For the text-containing cell, return its midpoint in (x, y) coordinate format. 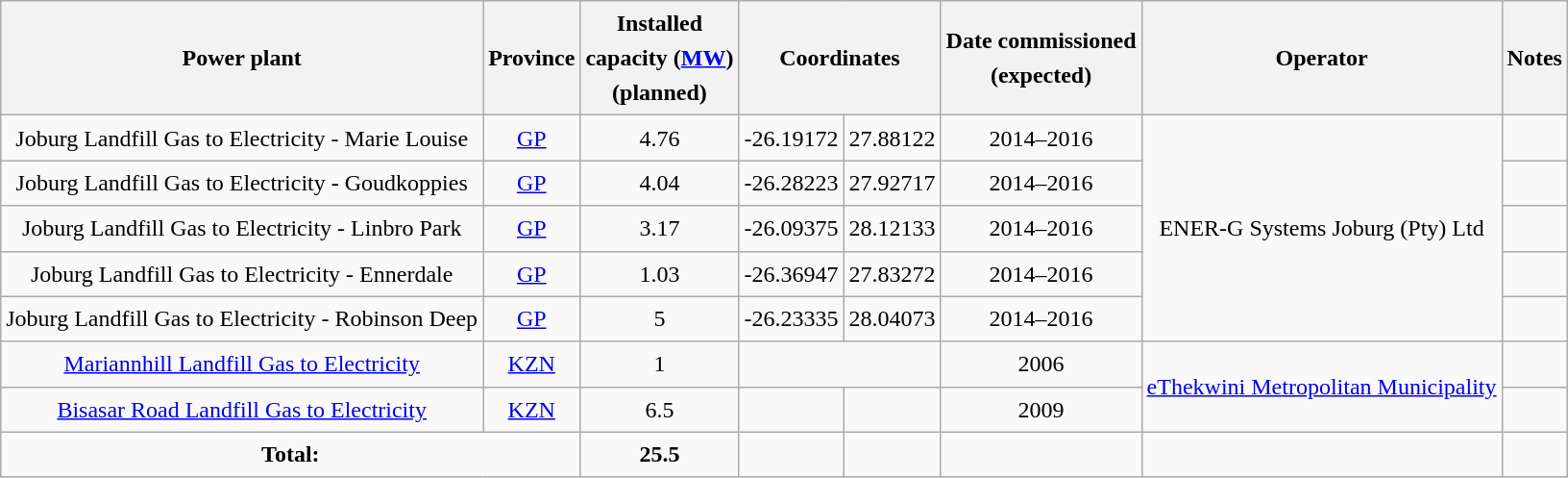
Joburg Landfill Gas to Electricity - Ennerdale (242, 273)
3.17 (659, 229)
-26.19172 (792, 138)
-26.09375 (792, 229)
5 (659, 319)
Installedcapacity (MW)(planned) (659, 58)
eThekwini Metropolitan Municipality (1322, 387)
6.5 (659, 410)
Power plant (242, 58)
27.83272 (892, 273)
1.03 (659, 273)
Province (532, 58)
-26.36947 (792, 273)
27.92717 (892, 183)
Coordinates (840, 58)
4.04 (659, 183)
28.12133 (892, 229)
Total: (290, 454)
28.04073 (892, 319)
ENER-G Systems Joburg (Pty) Ltd (1322, 229)
Joburg Landfill Gas to Electricity - Marie Louise (242, 138)
Mariannhill Landfill Gas to Electricity (242, 364)
Joburg Landfill Gas to Electricity - Goudkoppies (242, 183)
4.76 (659, 138)
1 (659, 364)
Joburg Landfill Gas to Electricity - Robinson Deep (242, 319)
2006 (1041, 364)
Bisasar Road Landfill Gas to Electricity (242, 410)
Date commissioned(expected) (1041, 58)
-26.23335 (792, 319)
Joburg Landfill Gas to Electricity - Linbro Park (242, 229)
25.5 (659, 454)
2009 (1041, 410)
Notes (1534, 58)
-26.28223 (792, 183)
27.88122 (892, 138)
Operator (1322, 58)
